Identify which cell holds the provided text, then report its [x, y] central coordinate. 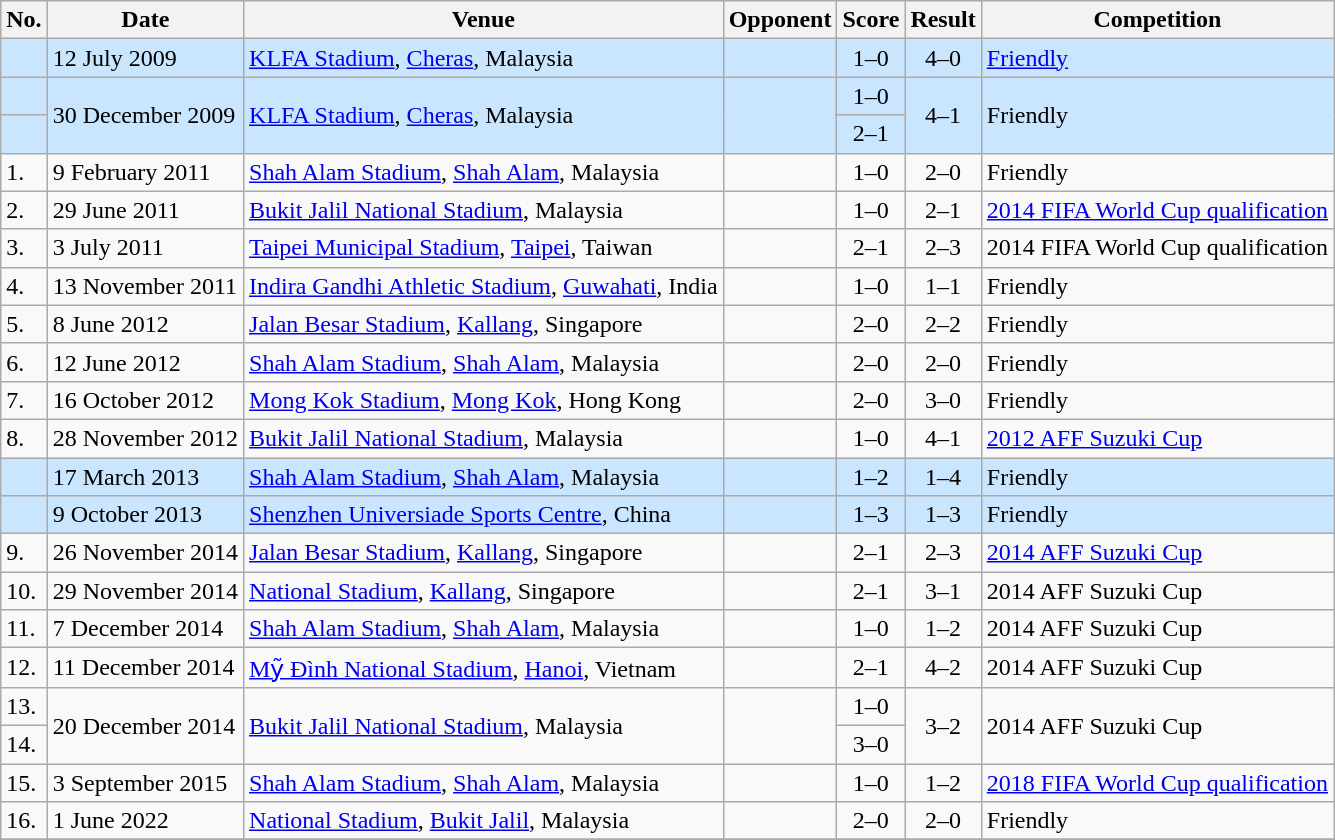
12. [24, 668]
16 October 2012 [145, 400]
1. [24, 172]
12 July 2009 [145, 58]
16. [24, 821]
13 November 2011 [145, 286]
3–2 [943, 725]
3–1 [943, 591]
9. [24, 553]
17 March 2013 [145, 477]
14. [24, 744]
Venue [484, 20]
3 July 2011 [145, 248]
3 September 2015 [145, 783]
28 November 2012 [145, 438]
Mỹ Đình National Stadium, Hanoi, Vietnam [484, 668]
29 June 2011 [145, 210]
30 December 2009 [145, 115]
1–1 [943, 286]
National Stadium, Bukit Jalil, Malaysia [484, 821]
13. [24, 706]
26 November 2014 [145, 553]
Taipei Municipal Stadium, Taipei, Taiwan [484, 248]
3. [24, 248]
11. [24, 629]
2012 AFF Suzuki Cup [1157, 438]
No. [24, 20]
2018 FIFA World Cup qualification [1157, 783]
Opponent [780, 20]
11 December 2014 [145, 668]
12 June 2012 [145, 362]
15. [24, 783]
Shenzhen Universiade Sports Centre, China [484, 515]
5. [24, 324]
6. [24, 362]
1 June 2022 [145, 821]
Score [871, 20]
2–2 [943, 324]
4–0 [943, 58]
9 February 2011 [145, 172]
20 December 2014 [145, 725]
Date [145, 20]
Indira Gandhi Athletic Stadium, Guwahati, India [484, 286]
Mong Kok Stadium, Mong Kok, Hong Kong [484, 400]
National Stadium, Kallang, Singapore [484, 591]
2. [24, 210]
7 December 2014 [145, 629]
9 October 2013 [145, 515]
Competition [1157, 20]
7. [24, 400]
4. [24, 286]
Result [943, 20]
4–2 [943, 668]
1–4 [943, 477]
10. [24, 591]
8 June 2012 [145, 324]
8. [24, 438]
29 November 2014 [145, 591]
